Locate the cell with the specified text and output its (x, y) center coordinate. 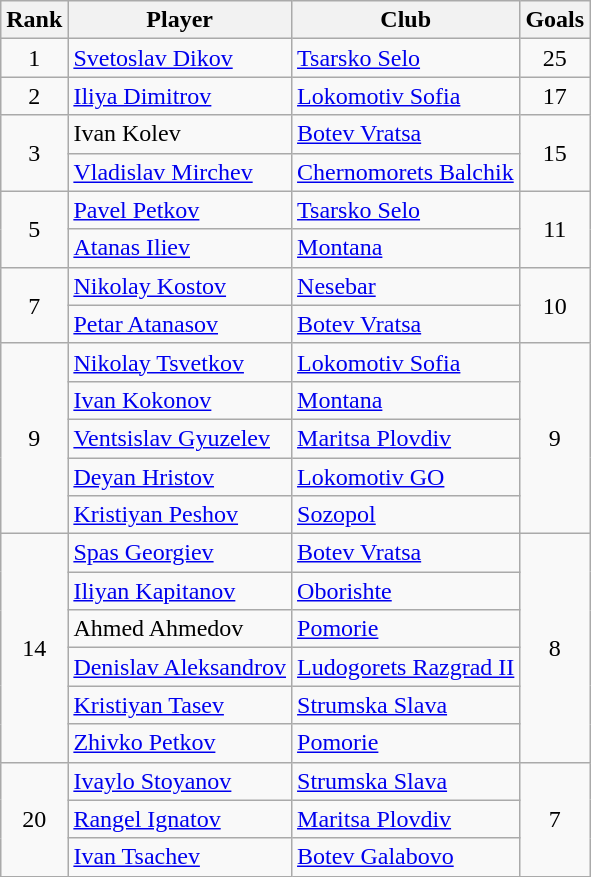
Ludogorets Razgrad II (406, 667)
Vladislav Mirchev (180, 172)
Chernomorets Balchik (406, 172)
17 (555, 96)
Nikolay Tsvetkov (180, 362)
Svetoslav Dikov (180, 58)
Zhivko Petkov (180, 743)
Oborishte (406, 591)
8 (555, 648)
Denislav Aleksandrov (180, 667)
3 (34, 153)
Rangel Ignatov (180, 819)
Kristiyan Tasev (180, 705)
Nesebar (406, 286)
Iliyan Kapitanov (180, 591)
Spas Georgiev (180, 553)
Kristiyan Peshov (180, 515)
Iliya Dimitrov (180, 96)
Ahmed Ahmedov (180, 629)
15 (555, 153)
Nikolay Kostov (180, 286)
Club (406, 20)
Ivaylo Stoyanov (180, 781)
Sozopol (406, 515)
Rank (34, 20)
Player (180, 20)
25 (555, 58)
Ventsislav Gyuzelev (180, 438)
Atanas Iliev (180, 248)
Botev Galabovo (406, 857)
14 (34, 648)
1 (34, 58)
10 (555, 305)
Ivan Tsachev (180, 857)
5 (34, 229)
11 (555, 229)
Ivan Kolev (180, 134)
Pavel Petkov (180, 210)
Petar Atanasov (180, 324)
Lokomotiv GO (406, 477)
2 (34, 96)
Ivan Kokonov (180, 400)
20 (34, 819)
Deyan Hristov (180, 477)
Goals (555, 20)
